For the text-containing cell, return its midpoint in [X, Y] coordinate format. 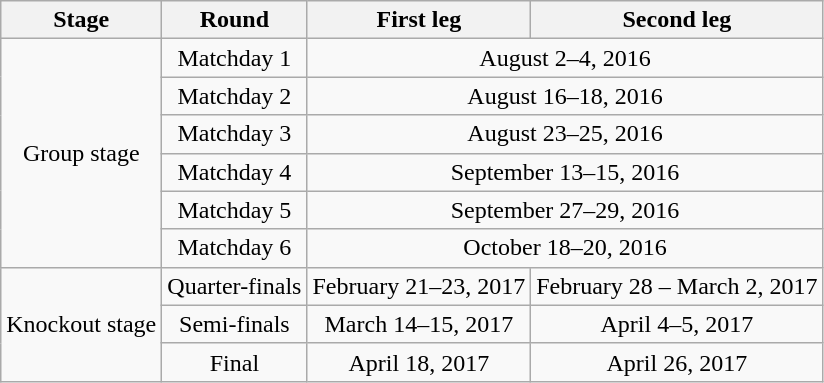
February 28 – March 2, 2017 [677, 286]
Second leg [677, 20]
Quarter-finals [234, 286]
Matchday 4 [234, 172]
Matchday 5 [234, 210]
First leg [419, 20]
September 27–29, 2016 [565, 210]
March 14–15, 2017 [419, 324]
Matchday 3 [234, 134]
April 4–5, 2017 [677, 324]
August 2–4, 2016 [565, 58]
Round [234, 20]
August 23–25, 2016 [565, 134]
Knockout stage [82, 324]
Semi-finals [234, 324]
April 26, 2017 [677, 362]
February 21–23, 2017 [419, 286]
Stage [82, 20]
Matchday 1 [234, 58]
April 18, 2017 [419, 362]
October 18–20, 2016 [565, 248]
August 16–18, 2016 [565, 96]
Matchday 2 [234, 96]
Final [234, 362]
Matchday 6 [234, 248]
September 13–15, 2016 [565, 172]
Group stage [82, 153]
